Return (X, Y) of the center of cell containing provided text 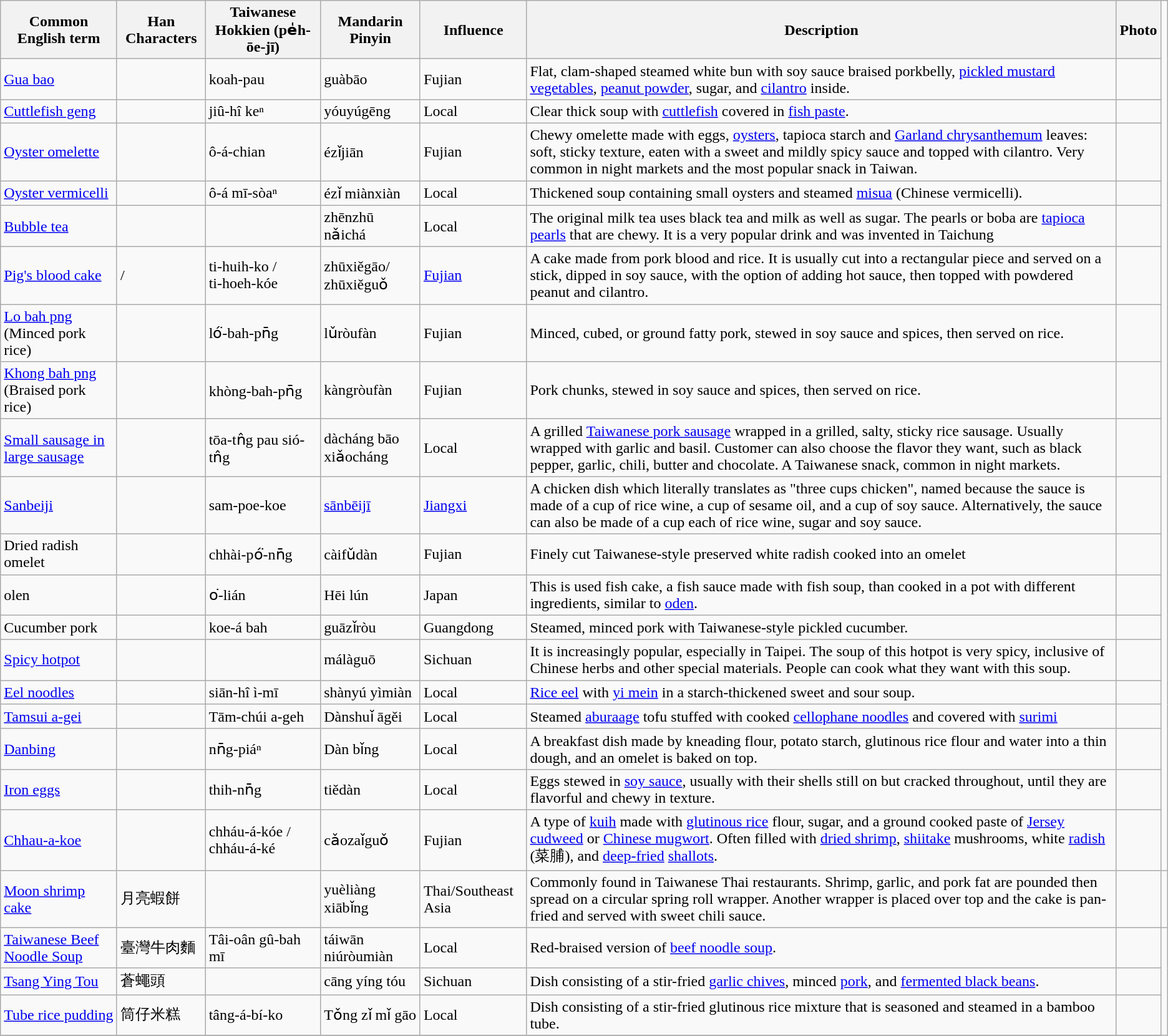
Dish consisting of a stir-fried garlic chives, minced pork, and fermented black beans. (821, 982)
Iron eggs (59, 790)
Oyster vermicelli (59, 193)
guàbāo (371, 79)
Finely cut Taiwanese-style preserved white radish cooked into an omelet (821, 554)
Small sausage in large sausage (59, 448)
thih-nn̄g (263, 790)
Steamed, minced pork with Taiwanese-style pickled cucumber. (821, 627)
/ (161, 276)
zhūxiěgāo/zhūxiěguǒ (371, 276)
Thickened soup containing small oysters and steamed misua (Chinese vermicelli). (821, 193)
This is used fish cake, a fish sauce made with fish soup, than cooked in a pot with different ingredients, similar to oden. (821, 595)
Tǒng zǐ mǐ gāo (371, 1015)
olen (59, 595)
Taiwanese Beef Noodle Soup (59, 948)
Gua bao (59, 79)
Spicy hotpot (59, 660)
Photo (1138, 30)
ézǐ miànxiàn (371, 193)
zhēnzhū nǎichá (371, 226)
A breakfast dish made by kneading flour, potato starch, glutinous rice flour and water into a thin dough, and an omelet is baked on top. (821, 748)
chháu-á-kóe / chháu-á-ké (263, 840)
Tamsui a-gei (59, 717)
臺灣牛肉麵 (161, 948)
蒼蠅頭 (161, 982)
chhài-pó͘-nn̄g (263, 554)
Taiwanese Hokkien (pe̍h-ōe-jī) (263, 30)
sānbēijī (371, 505)
o͘-lián (263, 595)
Influence (473, 30)
cāng yíng tóu (371, 982)
dàcháng bāo xiǎocháng (371, 448)
shànyú yìmiàn (371, 692)
cǎozaǐguǒ (371, 840)
Rice eel with yi mein in a starch-thickened sweet and sour soup. (821, 692)
ti-huih-ko /ti-hoeh-kóe (263, 276)
málàguō (371, 660)
Tâi-oân gû-bah mī (263, 948)
táiwān niúròumiàn (371, 948)
yóuyúgēng (371, 111)
Tube rice pudding (59, 1015)
ézǐjiān (371, 152)
tâng-á-bí-ko (263, 1015)
ô-á-chian (263, 152)
Mandarin Pinyin (371, 30)
Minced, cubed, or ground fatty pork, stewed in soy sauce and spices, then served on rice. (821, 333)
càifǔdàn (371, 554)
Guangdong (473, 627)
Oyster omelette (59, 152)
Flat, clam-shaped steamed white bun with soy sauce braised porkbelly, pickled mustard vegetables, peanut powder, sugar, and cilantro inside. (821, 79)
tōa-tn̂g pau sió-tn̂g (263, 448)
Cuttlefish geng (59, 111)
Hēi lún (371, 595)
筒仔米糕 (161, 1015)
Dried radish omelet (59, 554)
Thai/Southeast Asia (473, 899)
ló͘-bah-pn̄g (263, 333)
Chhau-a-koe (59, 840)
siān-hî ì-mī (263, 692)
Dàn bǐng (371, 748)
Jiangxi (473, 505)
guāzǐròu (371, 627)
Khong bah png (Braised pork rice) (59, 390)
Dànshuǐ āgěi (371, 717)
Han Characters (161, 30)
kàngròufàn (371, 390)
Pig's blood cake (59, 276)
Danbing (59, 748)
lǔròufàn (371, 333)
Pork chunks, stewed in soy sauce and spices, then served on rice. (821, 390)
Red-braised version of beef noodle soup. (821, 948)
nn̄g-piáⁿ (263, 748)
khòng-bah-pn̄g (263, 390)
Tsang Ying Tou (59, 982)
koah-pau (263, 79)
Cucumber pork (59, 627)
yuèliàng xiābǐng (371, 899)
jiû-hî keⁿ (263, 111)
Description (821, 30)
koe-á bah (263, 627)
Steamed aburaage tofu stuffed with cooked cellophane noodles and covered with surimi (821, 717)
月亮蝦餅 (161, 899)
Clear thick soup with cuttlefish covered in fish paste. (821, 111)
Sanbeiji (59, 505)
ô-á mī-sòaⁿ (263, 193)
sam-poe-koe (263, 505)
Eel noodles (59, 692)
Eggs stewed in soy sauce, usually with their shells still on but cracked throughout, until they are flavorful and chewy in texture. (821, 790)
Bubble tea (59, 226)
tiědàn (371, 790)
Japan (473, 595)
Moon shrimp cake (59, 899)
Lo bah png (Minced pork rice) (59, 333)
Dish consisting of a stir-fried glutinous rice mixture that is seasoned and steamed in a bamboo tube. (821, 1015)
Common English term (59, 30)
Tām-chúi a-geh (263, 717)
